Scan for the cell matching the given text and deliver its [X, Y] coordinate at center. 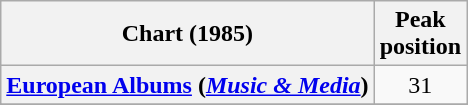
31 [420, 85]
Chart (1985) [188, 34]
European Albums (Music & Media) [188, 85]
Peakposition [420, 34]
